Scan for the cell matching the given text and deliver its (X, Y) coordinate at center. 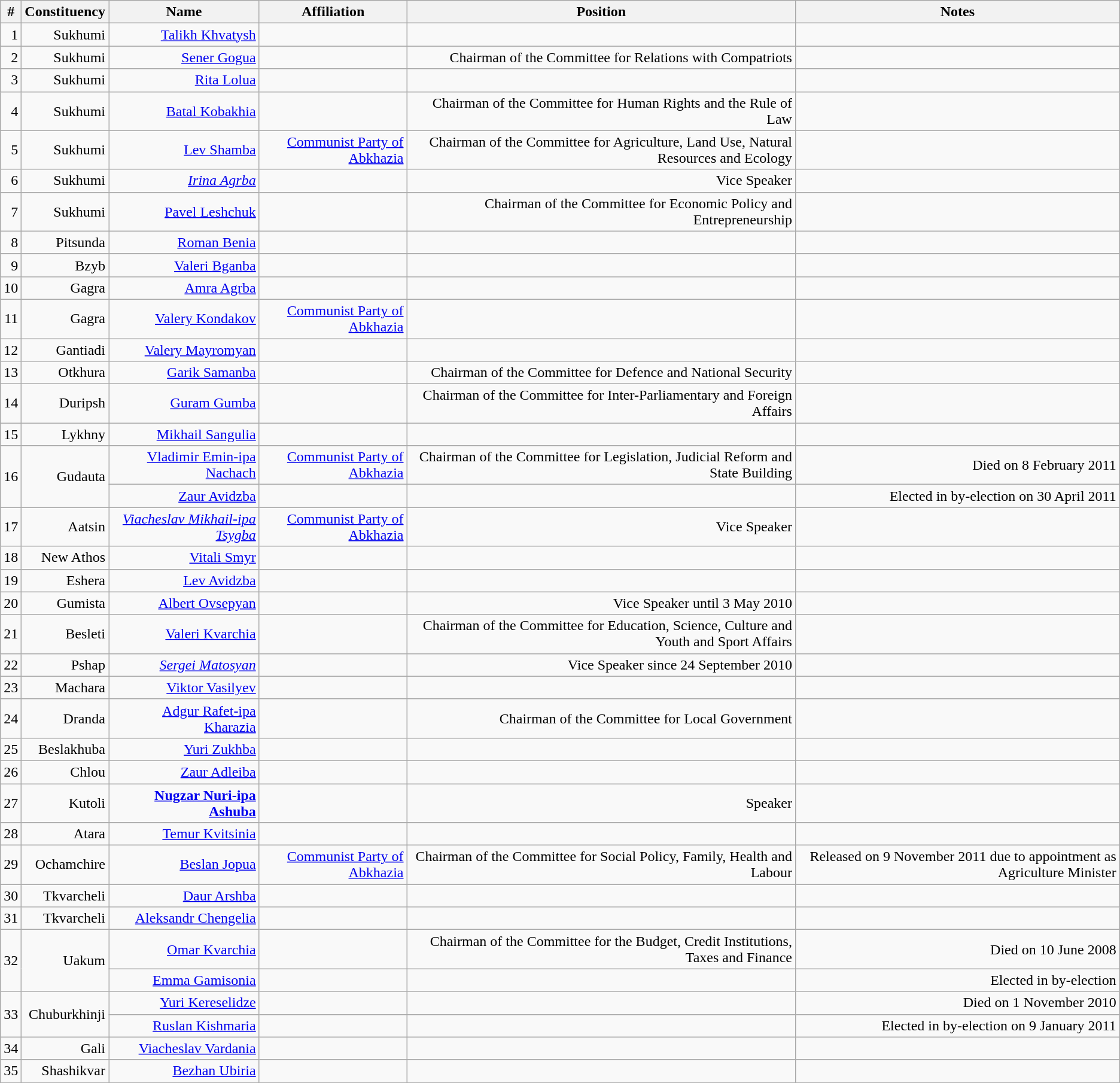
5 (11, 150)
Died on 8 February 2011 (957, 466)
20 (11, 603)
Mikhail Sangulia (184, 434)
Viacheslav Vardania (184, 1048)
Pavel Leshchuk (184, 212)
Died on 1 November 2010 (957, 1003)
35 (11, 1071)
Talikh Khvatysh (184, 35)
# (11, 12)
Vitali Smyr (184, 558)
Chairman of the Committee for Education, Science, Culture and Youth and Sport Affairs (601, 634)
Affiliation (333, 12)
Valery Mayromyan (184, 350)
Albert Ovsepyan (184, 603)
Duripsh (65, 403)
Bezhan Ubiria (184, 1071)
Bzyb (65, 265)
Aleksandr Chengelia (184, 918)
Atara (65, 834)
Gali (65, 1048)
Viacheslav Mikhail-ipa Tsygba (184, 527)
31 (11, 918)
23 (11, 687)
Name (184, 12)
29 (11, 865)
Batal Kobakhia (184, 111)
Machara (65, 687)
Valeri Bganba (184, 265)
4 (11, 111)
Speaker (601, 803)
Notes (957, 12)
Aatsin (65, 527)
Garik Samanba (184, 373)
Chairman of the Committee for Local Government (601, 718)
24 (11, 718)
8 (11, 242)
Zaur Avidzba (184, 496)
Elected in by-election (957, 980)
New Athos (65, 558)
28 (11, 834)
Otkhura (65, 373)
Adgur Rafet-ipa Kharazia (184, 718)
Yuri Kereselidze (184, 1003)
30 (11, 896)
Chuburkhinji (65, 1014)
Shashikvar (65, 1071)
Amra Agrba (184, 288)
Uakum (65, 961)
Emma Gamisonia (184, 980)
1 (11, 35)
Roman Benia (184, 242)
2 (11, 57)
Constituency (65, 12)
Vice Speaker since 24 September 2010 (601, 665)
Chairman of the Committee for the Budget, Credit Institutions, Taxes and Finance (601, 949)
21 (11, 634)
Ochamchire (65, 865)
Beslakhuba (65, 749)
7 (11, 212)
12 (11, 350)
Gudauta (65, 476)
Valery Kondakov (184, 318)
Chlou (65, 772)
Chairman of the Committee for Defence and National Security (601, 373)
Chairman of the Committee for Relations with Compatriots (601, 57)
Sergei Matosyan (184, 665)
Chairman of the Committee for Inter-Parliamentary and Foreign Affairs (601, 403)
Zaur Adleiba (184, 772)
Chairman of the Committee for Agriculture, Land Use, Natural Resources and Ecology (601, 150)
32 (11, 961)
Omar Kvarchia (184, 949)
15 (11, 434)
Sener Gogua (184, 57)
Vice Speaker until 3 May 2010 (601, 603)
14 (11, 403)
25 (11, 749)
10 (11, 288)
27 (11, 803)
Lev Avidzba (184, 580)
Released on 9 November 2011 due to appointment as Agriculture Minister (957, 865)
Died on 10 June 2008 (957, 949)
11 (11, 318)
17 (11, 527)
Elected in by-election on 30 April 2011 (957, 496)
Gumista (65, 603)
9 (11, 265)
Ruslan Kishmaria (184, 1026)
Lykhny (65, 434)
Dranda (65, 718)
Guram Gumba (184, 403)
Vladimir Emin-ipa Nachach (184, 466)
13 (11, 373)
Pshap (65, 665)
Chairman of the Committee for Social Policy, Family, Health and Labour (601, 865)
Chairman of the Committee for Economic Policy and Entrepreneurship (601, 212)
Eshera (65, 580)
Kutoli (65, 803)
Beslan Jopua (184, 865)
18 (11, 558)
Rita Lolua (184, 80)
Elected in by-election on 9 January 2011 (957, 1026)
Viktor Vasilyev (184, 687)
Daur Arshba (184, 896)
Besleti (65, 634)
6 (11, 181)
Pitsunda (65, 242)
Lev Shamba (184, 150)
Yuri Zukhba (184, 749)
33 (11, 1014)
34 (11, 1048)
Irina Agrba (184, 181)
Chairman of the Committee for Legislation, Judicial Reform and State Building (601, 466)
22 (11, 665)
Gantiadi (65, 350)
Position (601, 12)
Nugzar Nuri-ipa Ashuba (184, 803)
Temur Kvitsinia (184, 834)
16 (11, 476)
Valeri Kvarchia (184, 634)
3 (11, 80)
Chairman of the Committee for Human Rights and the Rule of Law (601, 111)
19 (11, 580)
26 (11, 772)
